Return the (x, y) coordinate for the center point of the cell that contains the specified text.  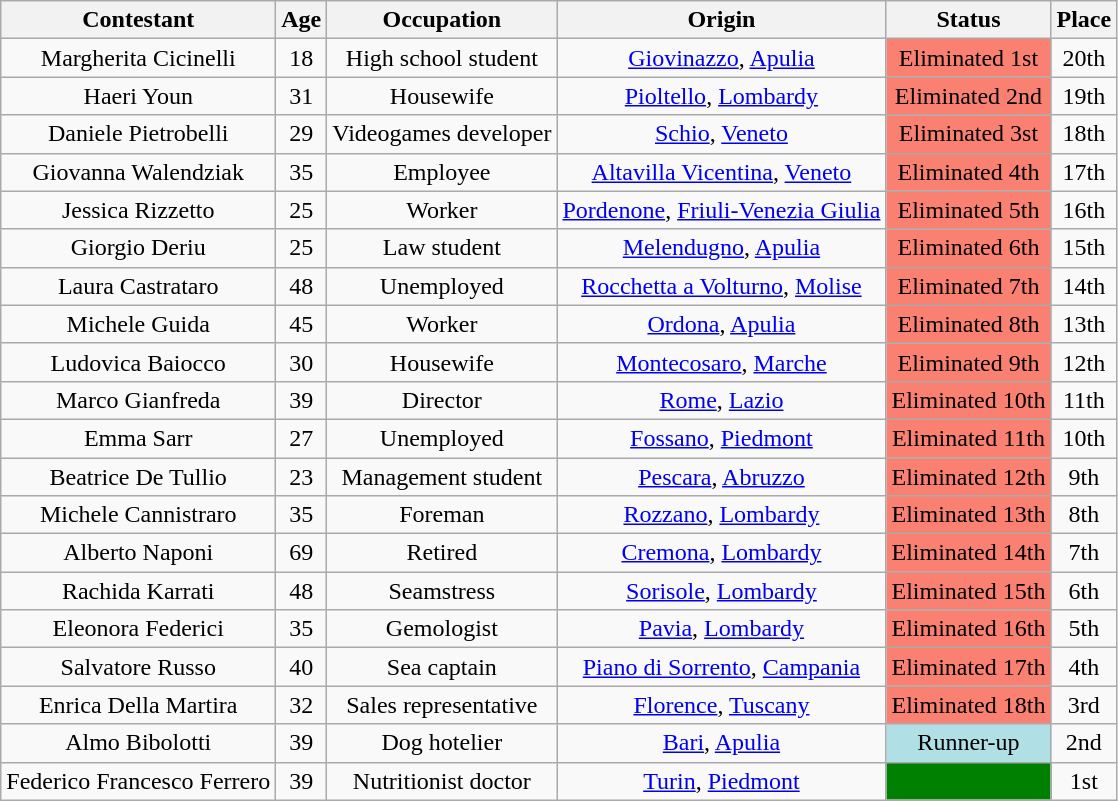
Pescara, Abruzzo (722, 477)
Eliminated 2nd (968, 96)
Altavilla Vicentina, Veneto (722, 172)
Management student (442, 477)
Origin (722, 20)
4th (1084, 667)
7th (1084, 553)
Ludovica Baiocco (138, 362)
Eliminated 10th (968, 400)
Ordona, Apulia (722, 324)
Eliminated 13th (968, 515)
Emma Sarr (138, 438)
2nd (1084, 743)
Almo Bibolotti (138, 743)
Margherita Cicinelli (138, 58)
Federico Francesco Ferrero (138, 781)
5th (1084, 629)
3rd (1084, 705)
Piano di Sorrento, Campania (722, 667)
17th (1084, 172)
Jessica Rizzetto (138, 210)
Contestant (138, 20)
Eliminated 7th (968, 286)
11th (1084, 400)
Gemologist (442, 629)
29 (302, 134)
Eliminated 11th (968, 438)
Eliminated 16th (968, 629)
Seamstress (442, 591)
69 (302, 553)
Eliminated 8th (968, 324)
Director (442, 400)
Giorgio Deriu (138, 248)
Marco Gianfreda (138, 400)
23 (302, 477)
Daniele Pietrobelli (138, 134)
14th (1084, 286)
Age (302, 20)
Eliminated 14th (968, 553)
Status (968, 20)
32 (302, 705)
10th (1084, 438)
19th (1084, 96)
Eliminated 18th (968, 705)
Dog hotelier (442, 743)
Fossano, Piedmont (722, 438)
Giovinazzo, Apulia (722, 58)
Eliminated 17th (968, 667)
Rome, Lazio (722, 400)
Montecosaro, Marche (722, 362)
Retired (442, 553)
18th (1084, 134)
1st (1084, 781)
Runner-up (968, 743)
Laura Castrataro (138, 286)
Nutritionist doctor (442, 781)
8th (1084, 515)
30 (302, 362)
Eliminated 4th (968, 172)
Videogames developer (442, 134)
Alberto Naponi (138, 553)
Pordenone, Friuli-Venezia Giulia (722, 210)
Enrica Della Martira (138, 705)
Eliminated 3st (968, 134)
Michele Guida (138, 324)
16th (1084, 210)
40 (302, 667)
15th (1084, 248)
Bari, Apulia (722, 743)
Pioltello, Lombardy (722, 96)
Sales representative (442, 705)
Michele Cannistraro (138, 515)
13th (1084, 324)
Sorisole, Lombardy (722, 591)
45 (302, 324)
Salvatore Russo (138, 667)
Eleonora Federici (138, 629)
31 (302, 96)
Foreman (442, 515)
Eliminated 1st (968, 58)
Schio, Veneto (722, 134)
Place (1084, 20)
Rachida Karrati (138, 591)
Eliminated 6th (968, 248)
Eliminated 12th (968, 477)
Pavia, Lombardy (722, 629)
Occupation (442, 20)
Eliminated 15th (968, 591)
27 (302, 438)
Melendugno, Apulia (722, 248)
Florence, Tuscany (722, 705)
Law student (442, 248)
12th (1084, 362)
Eliminated 9th (968, 362)
Sea captain (442, 667)
Rocchetta a Volturno, Molise (722, 286)
Cremona, Lombardy (722, 553)
9th (1084, 477)
Beatrice De Tullio (138, 477)
Rozzano, Lombardy (722, 515)
Employee (442, 172)
Turin, Piedmont (722, 781)
Haeri Youn (138, 96)
18 (302, 58)
Eliminated 5th (968, 210)
20th (1084, 58)
High school student (442, 58)
6th (1084, 591)
Giovanna Walendziak (138, 172)
